For the text-containing cell, return its midpoint in [X, Y] coordinate format. 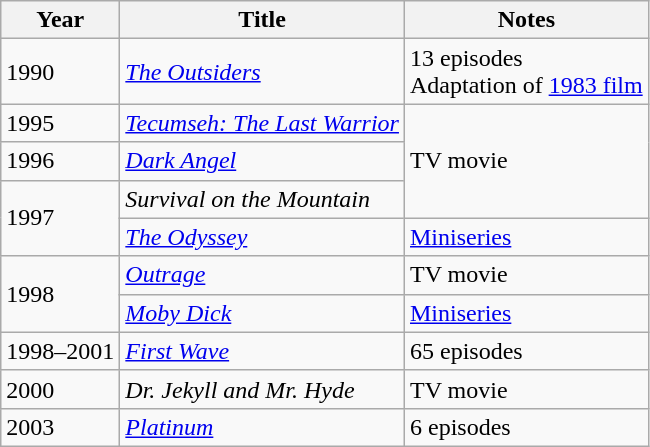
1997 [60, 218]
Title [262, 20]
2003 [60, 427]
The Odyssey [262, 237]
Dr. Jekyll and Mr. Hyde [262, 389]
Notes [526, 20]
1996 [60, 161]
1998–2001 [60, 351]
Year [60, 20]
The Outsiders [262, 72]
First Wave [262, 351]
1995 [60, 123]
Dark Angel [262, 161]
Moby Dick [262, 313]
65 episodes [526, 351]
13 episodesAdaptation of 1983 film [526, 72]
6 episodes [526, 427]
1998 [60, 294]
Outrage [262, 275]
Survival on the Mountain [262, 199]
1990 [60, 72]
Platinum [262, 427]
Tecumseh: The Last Warrior [262, 123]
2000 [60, 389]
